Determine the [x, y] coordinate at the center of the cell enclosing the given text.  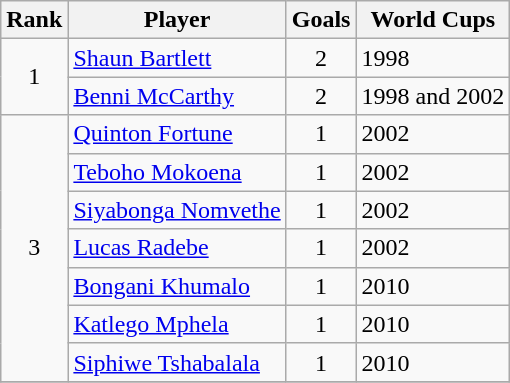
Siphiwe Tshabalala [177, 362]
Rank [34, 20]
World Cups [433, 20]
Shaun Bartlett [177, 58]
Bongani Khumalo [177, 286]
Teboho Mokoena [177, 172]
Benni McCarthy [177, 96]
Quinton Fortune [177, 134]
Player [177, 20]
Goals [321, 20]
1998 [433, 58]
1998 and 2002 [433, 96]
Lucas Radebe [177, 248]
3 [34, 248]
Siyabonga Nomvethe [177, 210]
Katlego Mphela [177, 324]
